Extract the [X, Y] coordinate from the center of the cell holding the provided text.  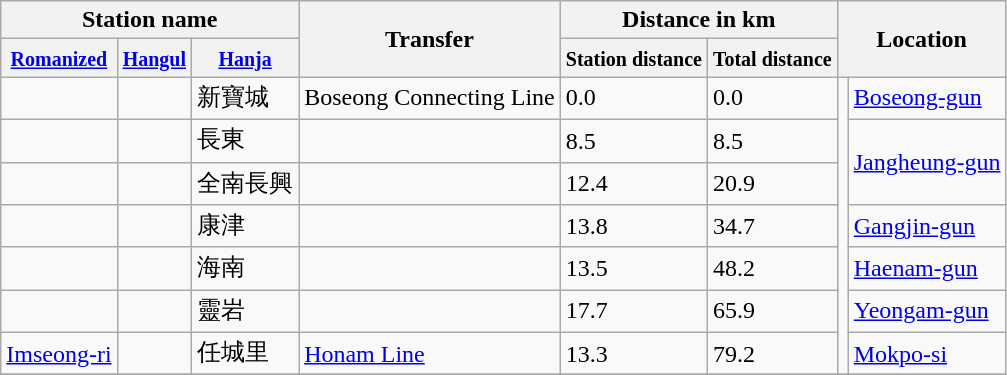
65.9 [772, 312]
Boseong-gun [927, 98]
新寶城 [246, 98]
Hangul [154, 58]
13.5 [634, 268]
Haenam-gun [927, 268]
Total distance [772, 58]
Romanized [59, 58]
Distance in km [698, 20]
12.4 [634, 184]
13.8 [634, 226]
48.2 [772, 268]
Honam Line [430, 354]
任城里 [246, 354]
Mokpo-si [927, 354]
17.7 [634, 312]
Boseong Connecting Line [430, 98]
海南 [246, 268]
79.2 [772, 354]
Location [922, 39]
Imseong-ri [59, 354]
Station name [150, 20]
20.9 [772, 184]
Gangjin-gun [927, 226]
全南長興 [246, 184]
長東 [246, 140]
Transfer [430, 39]
靈岩 [246, 312]
Yeongam-gun [927, 312]
Station distance [634, 58]
Hanja [246, 58]
Jangheung-gun [927, 162]
康津 [246, 226]
13.3 [634, 354]
34.7 [772, 226]
